Detect which cell encompasses the target text, then output its [x, y] center coordinate. 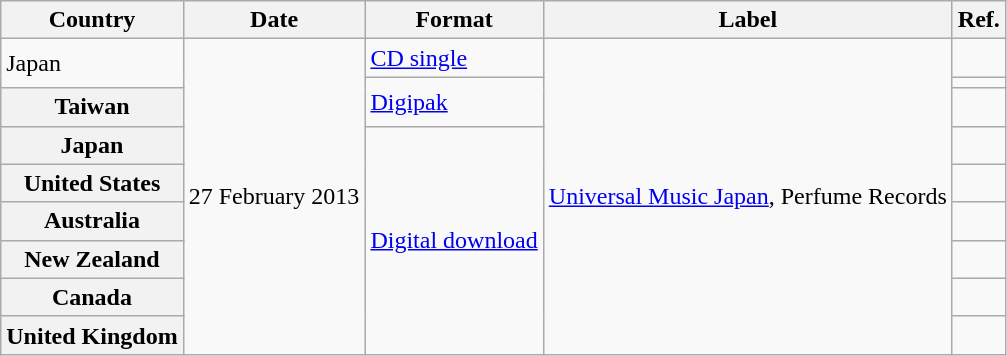
Digital download [454, 240]
Date [274, 20]
United States [92, 183]
Digipak [454, 102]
Australia [92, 221]
United Kingdom [92, 335]
Taiwan [92, 107]
Universal Music Japan, Perfume Records [748, 197]
Label [748, 20]
Ref. [978, 20]
CD single [454, 58]
New Zealand [92, 259]
27 February 2013 [274, 197]
Canada [92, 297]
Format [454, 20]
Country [92, 20]
